Search for the cell housing the specified text and yield its (X, Y) center coordinate. 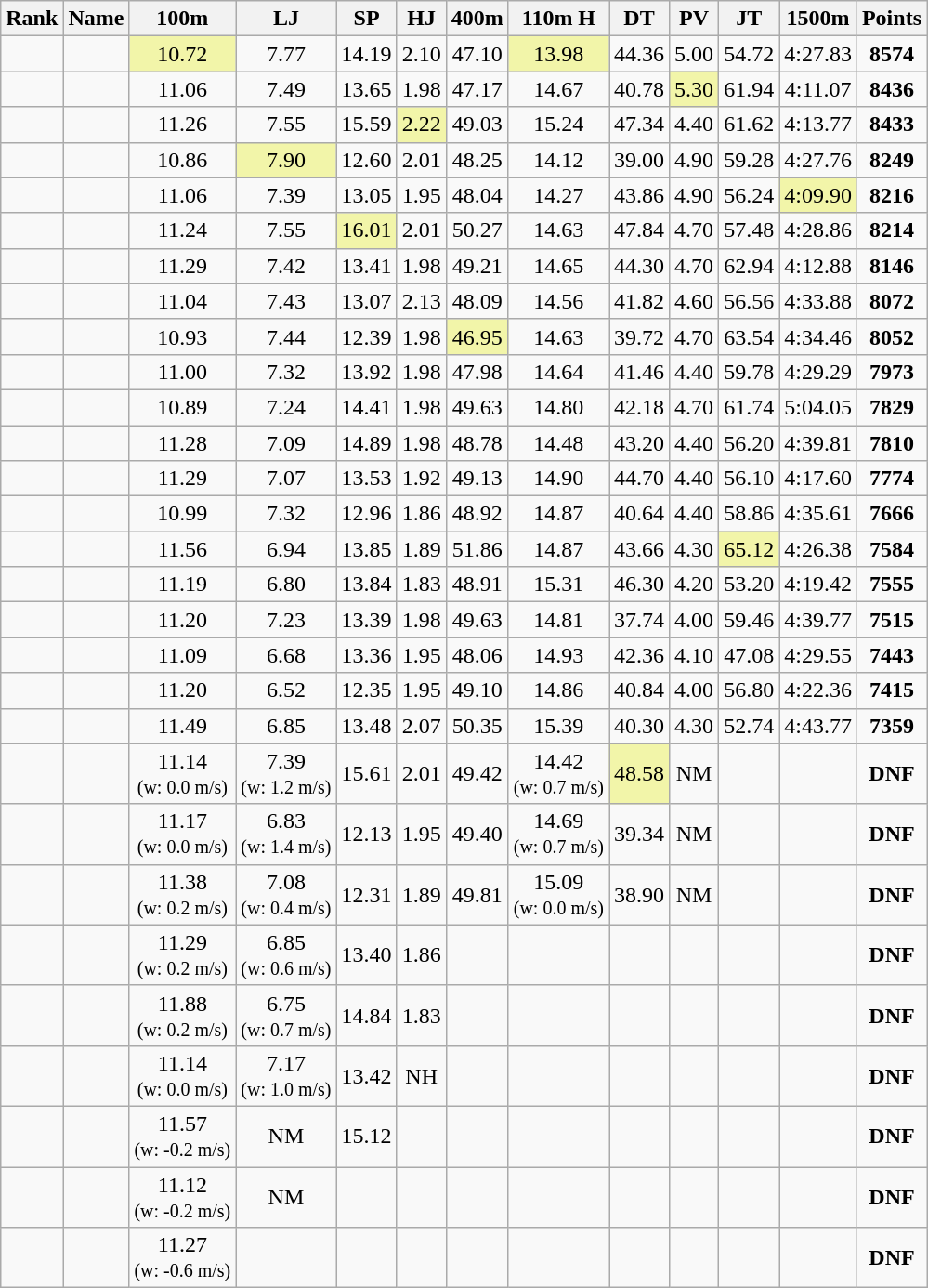
6.94 (286, 549)
7584 (892, 549)
4:09.90 (818, 195)
14.27 (558, 195)
100m (182, 19)
7.44 (286, 336)
4:26.38 (818, 549)
44.36 (639, 54)
7415 (892, 690)
14.56 (558, 301)
48.25 (477, 160)
40.78 (639, 89)
6.83(w: 1.4 m/s) (286, 835)
13.36 (366, 655)
11.29(w: 0.2 m/s) (182, 955)
15.61 (366, 773)
16.01 (366, 230)
13.84 (366, 585)
42.36 (639, 655)
4:34.46 (818, 336)
400m (477, 19)
7555 (892, 585)
7973 (892, 372)
LJ (286, 19)
49.81 (477, 894)
48.92 (477, 514)
43.66 (639, 549)
15.24 (558, 125)
2.22 (422, 125)
7.90 (286, 160)
7.24 (286, 407)
12.96 (366, 514)
11.26 (182, 125)
56.56 (749, 301)
39.72 (639, 336)
7829 (892, 407)
8214 (892, 230)
4:13.77 (818, 125)
4:22.36 (818, 690)
14.89 (366, 443)
2.13 (422, 301)
14.86 (558, 690)
2.07 (422, 726)
8249 (892, 160)
1.92 (422, 479)
NH (422, 1076)
47.10 (477, 54)
15.12 (366, 1136)
14.67 (558, 89)
43.20 (639, 443)
4.60 (695, 301)
12.60 (366, 160)
40.64 (639, 514)
46.30 (639, 585)
10.72 (182, 54)
56.24 (749, 195)
7774 (892, 479)
Rank (32, 19)
44.30 (639, 266)
62.94 (749, 266)
12.31 (366, 894)
110m H (558, 19)
7.23 (286, 620)
7.08(w: 0.4 m/s) (286, 894)
59.46 (749, 620)
48.78 (477, 443)
6.85 (286, 726)
11.09 (182, 655)
47.98 (477, 372)
6.80 (286, 585)
12.35 (366, 690)
56.80 (749, 690)
14.81 (558, 620)
7.09 (286, 443)
13.07 (366, 301)
5:04.05 (818, 407)
DT (639, 19)
PV (695, 19)
48.06 (477, 655)
47.08 (749, 655)
15.31 (558, 585)
13.41 (366, 266)
SP (366, 19)
7.39 (286, 195)
13.85 (366, 549)
11.00 (182, 372)
43.86 (639, 195)
15.09(w: 0.0 m/s) (558, 894)
48.91 (477, 585)
41.46 (639, 372)
50.27 (477, 230)
7.77 (286, 54)
4:33.88 (818, 301)
63.54 (749, 336)
8146 (892, 266)
52.74 (749, 726)
11.49 (182, 726)
10.89 (182, 407)
4:29.55 (818, 655)
13.40 (366, 955)
14.64 (558, 372)
14.19 (366, 54)
4:27.76 (818, 160)
41.82 (639, 301)
4:35.61 (818, 514)
59.28 (749, 160)
5.00 (695, 54)
2.10 (422, 54)
10.86 (182, 160)
61.94 (749, 89)
6.85(w: 0.6 m/s) (286, 955)
11.27(w: -0.6 m/s) (182, 1258)
14.42(w: 0.7 m/s) (558, 773)
57.48 (749, 230)
4:39.77 (818, 620)
7.17(w: 1.0 m/s) (286, 1076)
4:27.83 (818, 54)
8433 (892, 125)
13.92 (366, 372)
5.30 (695, 89)
54.72 (749, 54)
47.17 (477, 89)
12.39 (366, 336)
49.03 (477, 125)
11.24 (182, 230)
7.39(w: 1.2 m/s) (286, 773)
11.12(w: -0.2 m/s) (182, 1197)
38.90 (639, 894)
14.84 (366, 1015)
6.75(w: 0.7 m/s) (286, 1015)
4:39.81 (818, 443)
44.70 (639, 479)
49.13 (477, 479)
58.86 (749, 514)
Name (97, 19)
50.35 (477, 726)
65.12 (749, 549)
42.18 (639, 407)
HJ (422, 19)
11.04 (182, 301)
59.78 (749, 372)
4:29.29 (818, 372)
48.09 (477, 301)
6.68 (286, 655)
11.17(w: 0.0 m/s) (182, 835)
7.43 (286, 301)
40.30 (639, 726)
4.10 (695, 655)
13.05 (366, 195)
4:17.60 (818, 479)
11.56 (182, 549)
8436 (892, 89)
7443 (892, 655)
11.28 (182, 443)
4:43.77 (818, 726)
13.39 (366, 620)
13.53 (366, 479)
7359 (892, 726)
48.58 (639, 773)
7.07 (286, 479)
49.10 (477, 690)
4.20 (695, 585)
61.62 (749, 125)
12.13 (366, 835)
6.52 (286, 690)
15.59 (366, 125)
4:19.42 (818, 585)
14.80 (558, 407)
7810 (892, 443)
48.04 (477, 195)
4:11.07 (818, 89)
11.88(w: 0.2 m/s) (182, 1015)
14.93 (558, 655)
7.49 (286, 89)
8072 (892, 301)
47.34 (639, 125)
13.65 (366, 89)
14.41 (366, 407)
11.57(w: -0.2 m/s) (182, 1136)
61.74 (749, 407)
14.69(w: 0.7 m/s) (558, 835)
11.38(w: 0.2 m/s) (182, 894)
15.39 (558, 726)
13.98 (558, 54)
14.65 (558, 266)
4:28.86 (818, 230)
8052 (892, 336)
51.86 (477, 549)
40.84 (639, 690)
13.42 (366, 1076)
39.34 (639, 835)
53.20 (749, 585)
13.48 (366, 726)
49.21 (477, 266)
10.99 (182, 514)
46.95 (477, 336)
47.84 (639, 230)
56.10 (749, 479)
49.40 (477, 835)
7.42 (286, 266)
14.48 (558, 443)
14.90 (558, 479)
49.42 (477, 773)
14.12 (558, 160)
10.93 (182, 336)
1500m (818, 19)
8216 (892, 195)
39.00 (639, 160)
4:12.88 (818, 266)
56.20 (749, 443)
8574 (892, 54)
JT (749, 19)
7666 (892, 514)
37.74 (639, 620)
11.19 (182, 585)
7515 (892, 620)
Points (892, 19)
